Locate the cell with the specified text and output its (X, Y) center coordinate. 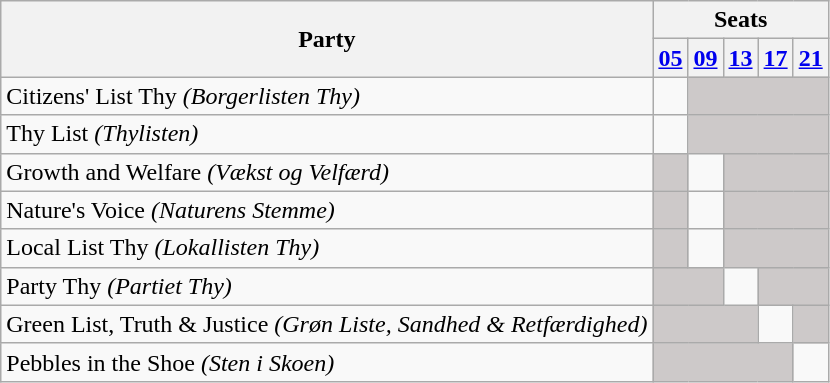
Party (327, 39)
13 (740, 58)
05 (670, 58)
Green List, Truth & Justice (Grøn Liste, Sandhed & Retfærdighed) (327, 324)
17 (776, 58)
09 (706, 58)
Thy List (Thylisten) (327, 134)
Nature's Voice (Naturens Stemme) (327, 210)
21 (810, 58)
Pebbles in the Shoe (Sten i Skoen) (327, 362)
Citizens' List Thy (Borgerlisten Thy) (327, 96)
Local List Thy (Lokallisten Thy) (327, 248)
Party Thy (Partiet Thy) (327, 286)
Seats (740, 20)
Growth and Welfare (Vækst og Velfærd) (327, 172)
